Determine the (x, y) coordinate at the center of the cell enclosing the given text.  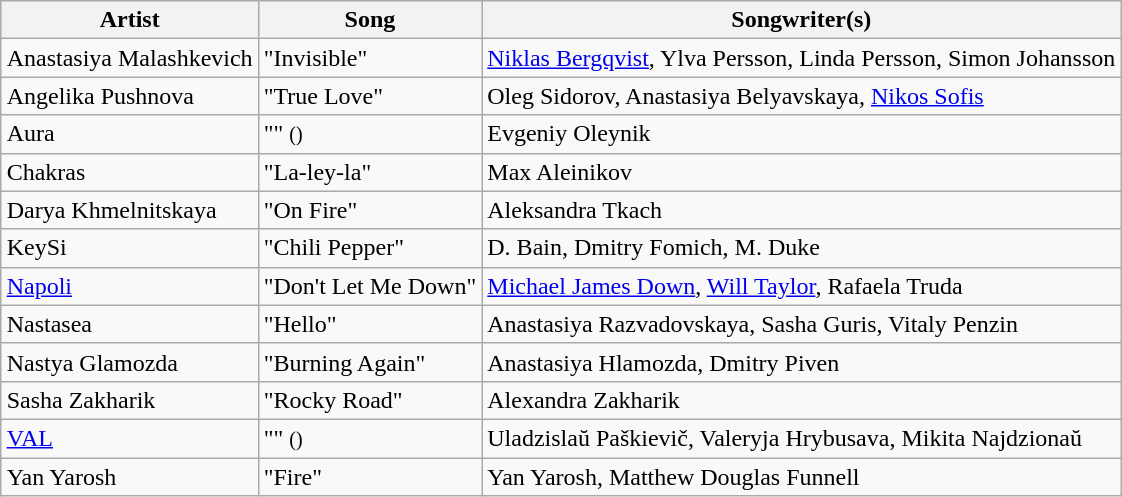
KeySi (130, 248)
Uladzislaŭ Paškievič, Valeryja Hrybusava, Mikita Najdzionaŭ (802, 438)
Evgeniy Oleynik (802, 134)
"On Fire" (370, 210)
"Chili Pepper" (370, 248)
Yan Yarosh, Matthew Douglas Funnell (802, 477)
"La-ley-la" (370, 172)
Oleg Sidorov, Anastasiya Belyavskaya, Nikos Sofis (802, 96)
Chakras (130, 172)
Songwriter(s) (802, 20)
VAL (130, 438)
Angelika Pushnоva (130, 96)
Max Aleinikov (802, 172)
Niklas Bergqvist, Ylva Persson, Linda Persson, Simon Johansson (802, 58)
"Don't Let Me Down" (370, 286)
Darya Khmelnitskaya (130, 210)
"Rocky Road" (370, 400)
Artist (130, 20)
Anastasiya Hlamоzda, Dmitry Piven (802, 362)
Napoli (130, 286)
Yan Yarosh (130, 477)
"Hello" (370, 324)
Michael James Down, Will Taylor, Rafaela Truda (802, 286)
Aura (130, 134)
"True Love" (370, 96)
Aleksandra Tkach (802, 210)
Sasha Zakharik (130, 400)
Anastasiya Malashkevich (130, 58)
Alexandra Zakharik (802, 400)
Nastasea (130, 324)
Anastasiya Razvadоvskaya, Sasha Guris, Vitaly Penzin (802, 324)
"Invisible" (370, 58)
D. Bain, Dmitry Fomich, M. Duke (802, 248)
Nastya Glamozda (130, 362)
"Burning Again" (370, 362)
"Fire" (370, 477)
Song (370, 20)
